From the cell containing the given text, extract its center point as [x, y] coordinate. 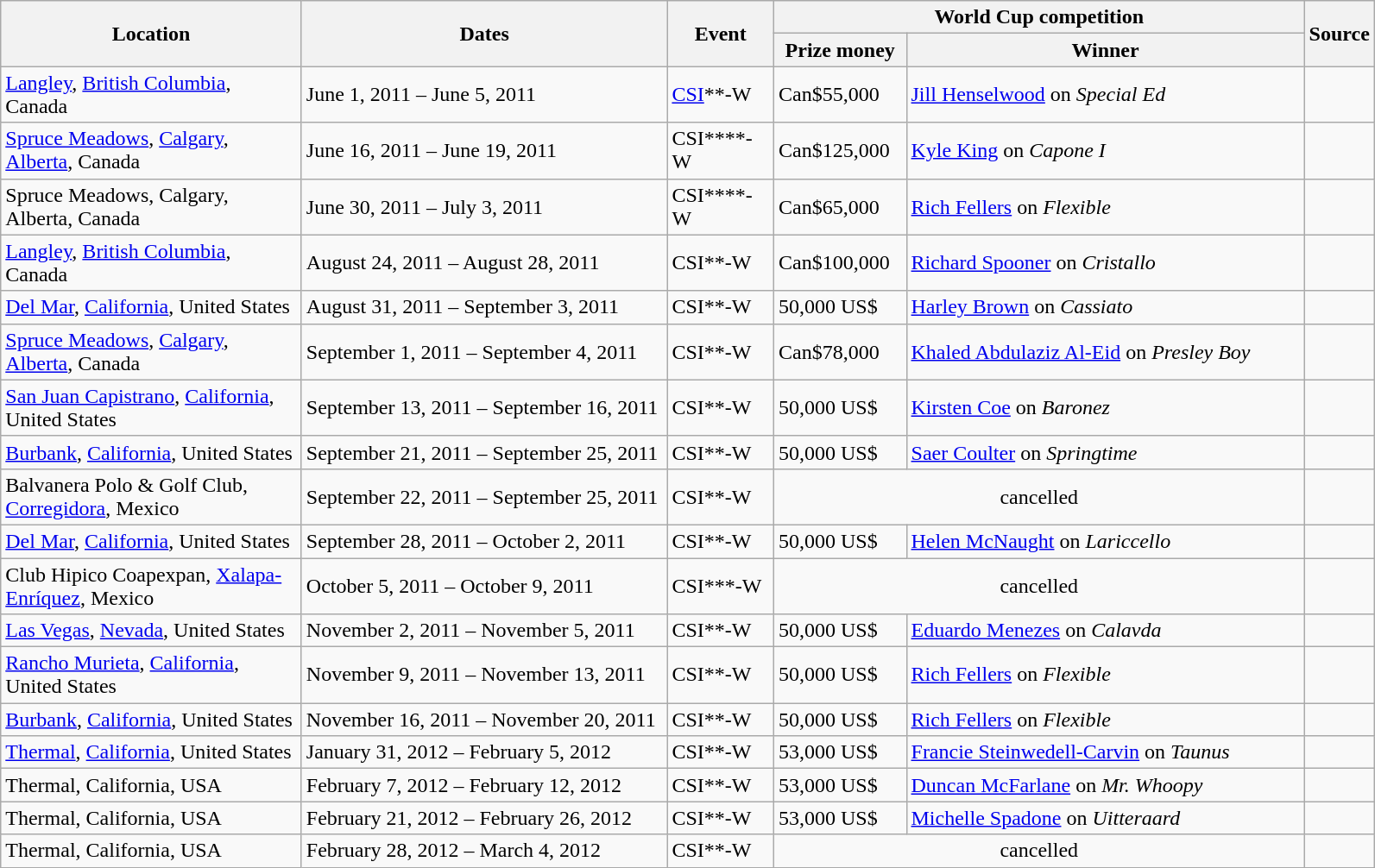
Duncan McFarlane on Mr. Whoopy [1105, 785]
Michelle Spadone on Uitteraard [1105, 818]
Francie Steinwedell-Carvin on Taunus [1105, 752]
Location [152, 34]
Kirsten Coe on Baronez [1105, 407]
Eduardo Menezes on Calavda [1105, 631]
Balvanera Polo & Golf Club, Corregidora, Mexico [152, 497]
September 1, 2011 – September 4, 2011 [484, 352]
September 22, 2011 – September 25, 2011 [484, 497]
Thermal, California, United States [152, 752]
November 9, 2011 – November 13, 2011 [484, 675]
June 30, 2011 – July 3, 2011 [484, 207]
Club Hipico Coapexpan, Xalapa-Enríquez, Mexico [152, 585]
September 13, 2011 – September 16, 2011 [484, 407]
Kyle King on Capone I [1105, 150]
San Juan Capistrano, California, United States [152, 407]
Can$65,000 [840, 207]
November 16, 2011 – November 20, 2011 [484, 720]
Las Vegas, Nevada, United States [152, 631]
Source [1340, 34]
August 31, 2011 – September 3, 2011 [484, 307]
Dates [484, 34]
June 16, 2011 – June 19, 2011 [484, 150]
Can$100,000 [840, 262]
September 28, 2011 – October 2, 2011 [484, 541]
Rancho Murieta, California, United States [152, 675]
February 28, 2012 – March 4, 2012 [484, 851]
August 24, 2011 – August 28, 2011 [484, 262]
November 2, 2011 – November 5, 2011 [484, 631]
February 7, 2012 – February 12, 2012 [484, 785]
Harley Brown on Cassiato [1105, 307]
Event [721, 34]
Can$125,000 [840, 150]
Winner [1105, 50]
October 5, 2011 – October 9, 2011 [484, 585]
Jill Henselwood on Special Ed [1105, 95]
June 1, 2011 – June 5, 2011 [484, 95]
February 21, 2012 – February 26, 2012 [484, 818]
Richard Spooner on Cristallo [1105, 262]
World Cup competition [1039, 17]
Prize money [840, 50]
CSI***-W [721, 585]
Khaled Abdulaziz Al-Eid on Presley Boy [1105, 352]
Can$55,000 [840, 95]
Helen McNaught on Lariccello [1105, 541]
January 31, 2012 – February 5, 2012 [484, 752]
September 21, 2011 – September 25, 2011 [484, 452]
Saer Coulter on Springtime [1105, 452]
Can$78,000 [840, 352]
